Determine the (X, Y) coordinate at the center of the cell enclosing the given text.  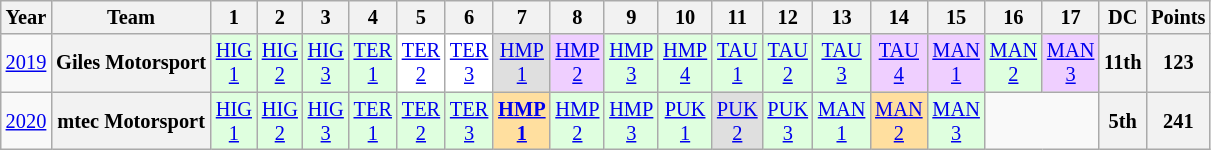
241 (1178, 121)
Year (26, 17)
11 (737, 17)
14 (898, 17)
5 (421, 17)
12 (787, 17)
1 (234, 17)
PUK3 (787, 121)
DC (1122, 17)
9 (631, 17)
Giles Motorsport (131, 63)
Points (1178, 17)
mtec Motorsport (131, 121)
TAU3 (842, 63)
TAU1 (737, 63)
PUK1 (685, 121)
HMP4 (685, 63)
4 (373, 17)
2020 (26, 121)
TAU2 (787, 63)
10 (685, 17)
5th (1122, 121)
2 (280, 17)
16 (1014, 17)
2019 (26, 63)
Team (131, 17)
11th (1122, 63)
15 (956, 17)
7 (522, 17)
6 (469, 17)
123 (1178, 63)
3 (326, 17)
13 (842, 17)
17 (1070, 17)
PUK2 (737, 121)
8 (577, 17)
TAU4 (898, 63)
